Scan for the cell matching the given text and deliver its (X, Y) coordinate at center. 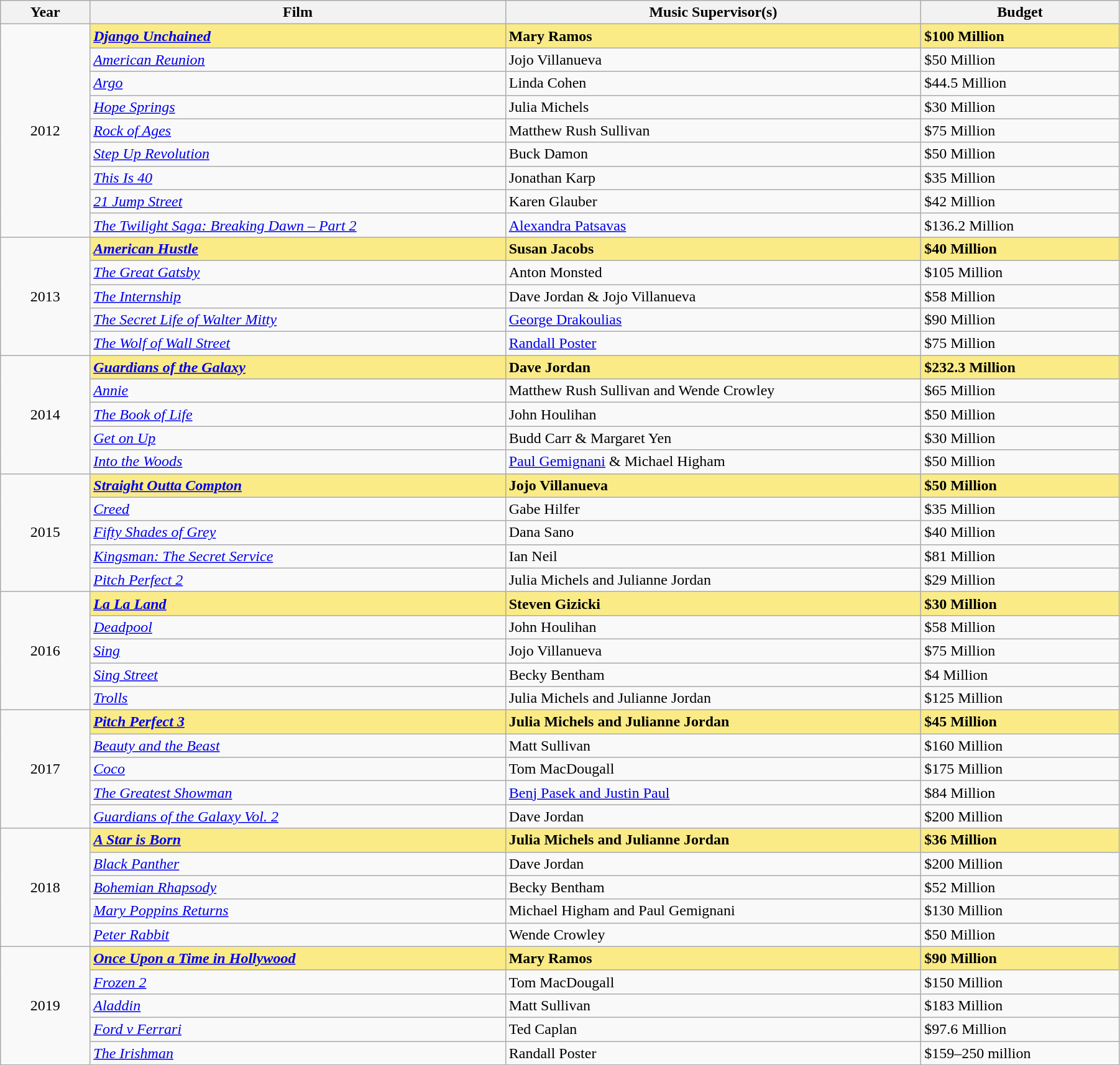
2012 (45, 130)
Pitch Perfect 2 (298, 580)
Susan Jacobs (713, 249)
Linda Cohen (713, 83)
The Secret Life of Walter Mitty (298, 320)
Beauty and the Beast (298, 746)
Once Upon a Time in Hollywood (298, 958)
Guardians of the Galaxy (298, 367)
Alexandra Patsavas (713, 225)
The Irishman (298, 1053)
2014 (45, 414)
Peter Rabbit (298, 935)
Buck Damon (713, 154)
Aladdin (298, 1005)
$4 Million (1021, 674)
Get on Up (298, 438)
Coco (298, 769)
The Book of Life (298, 414)
American Reunion (298, 60)
Matthew Rush Sullivan and Wende Crowley (713, 391)
Mary Poppins Returns (298, 911)
Straight Outta Compton (298, 485)
Anton Monsted (713, 272)
$42 Million (1021, 201)
Gabe Hilfer (713, 509)
Ian Neil (713, 556)
Hope Springs (298, 107)
$183 Million (1021, 1005)
The Internship (298, 296)
Year (45, 12)
Dave Jordan & Jojo Villanueva (713, 296)
The Greatest Showman (298, 793)
Kingsman: The Secret Service (298, 556)
Sing (298, 651)
The Wolf of Wall Street (298, 344)
Michael Higham and Paul Gemignani (713, 911)
Benj Pasek and Justin Paul (713, 793)
Annie (298, 391)
$29 Million (1021, 580)
Julia Michels (713, 107)
21 Jump Street (298, 201)
Music Supervisor(s) (713, 12)
The Twilight Saga: Breaking Dawn – Part 2 (298, 225)
Steven Gizicki (713, 603)
La La Land (298, 603)
Argo (298, 83)
Django Unchained (298, 36)
Pitch Perfect 3 (298, 722)
Dana Sano (713, 532)
$232.3 Million (1021, 367)
2016 (45, 651)
$105 Million (1021, 272)
Jonathan Karp (713, 178)
George Drakoulias (713, 320)
$44.5 Million (1021, 83)
2013 (45, 296)
Budd Carr & Margaret Yen (713, 438)
The Great Gatsby (298, 272)
$130 Million (1021, 911)
$136.2 Million (1021, 225)
$84 Million (1021, 793)
$45 Million (1021, 722)
2018 (45, 887)
Paul Gemignani & Michael Higham (713, 462)
Matthew Rush Sullivan (713, 130)
$125 Million (1021, 698)
Rock of Ages (298, 130)
Budget (1021, 12)
A Star is Born (298, 840)
$150 Million (1021, 982)
$159–250 million (1021, 1053)
$175 Million (1021, 769)
Wende Crowley (713, 935)
Frozen 2 (298, 982)
Guardians of the Galaxy Vol. 2 (298, 816)
Sing Street (298, 674)
$36 Million (1021, 840)
Ford v Ferrari (298, 1029)
2017 (45, 769)
Step Up Revolution (298, 154)
2019 (45, 1005)
Trolls (298, 698)
Ted Caplan (713, 1029)
$52 Million (1021, 887)
$160 Million (1021, 746)
Black Panther (298, 864)
Creed (298, 509)
Bohemian Rhapsody (298, 887)
$65 Million (1021, 391)
Fifty Shades of Grey (298, 532)
2015 (45, 532)
This Is 40 (298, 178)
Into the Woods (298, 462)
$97.6 Million (1021, 1029)
$100 Million (1021, 36)
Film (298, 12)
American Hustle (298, 249)
Deadpool (298, 627)
Karen Glauber (713, 201)
$81 Million (1021, 556)
